For the text-containing cell, return its midpoint in [X, Y] coordinate format. 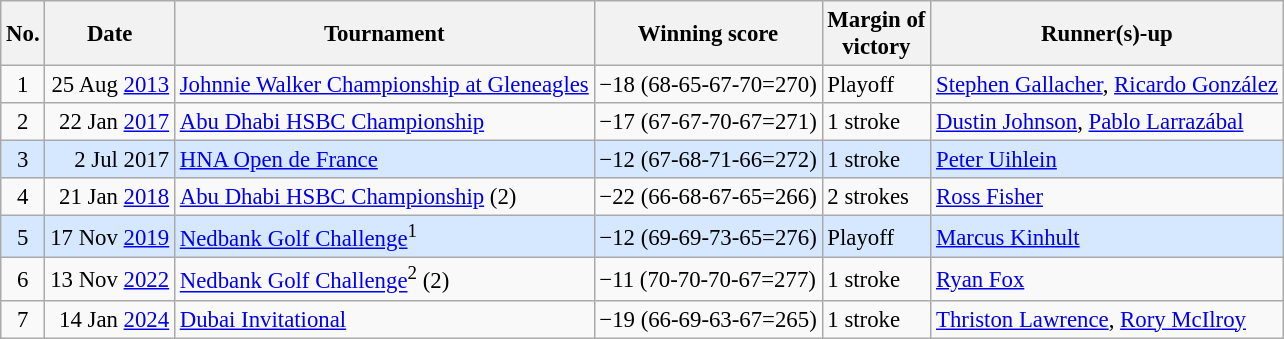
22 Jan 2017 [110, 122]
1 [23, 85]
Margin ofvictory [876, 34]
2 Jul 2017 [110, 160]
Ryan Fox [1108, 279]
7 [23, 319]
−11 (70-70-70-67=277) [708, 279]
Tournament [384, 34]
Stephen Gallacher, Ricardo González [1108, 85]
Dustin Johnson, Pablo Larrazábal [1108, 122]
Runner(s)-up [1108, 34]
2 strokes [876, 197]
−12 (69-69-73-65=276) [708, 237]
−12 (67-68-71-66=272) [708, 160]
Johnnie Walker Championship at Gleneagles [384, 85]
Nedbank Golf Challenge1 [384, 237]
Ross Fisher [1108, 197]
25 Aug 2013 [110, 85]
Dubai Invitational [384, 319]
13 Nov 2022 [110, 279]
Thriston Lawrence, Rory McIlroy [1108, 319]
Peter Uihlein [1108, 160]
−17 (67-67-70-67=271) [708, 122]
−22 (66-68-67-65=266) [708, 197]
17 Nov 2019 [110, 237]
4 [23, 197]
5 [23, 237]
3 [23, 160]
14 Jan 2024 [110, 319]
Abu Dhabi HSBC Championship [384, 122]
Nedbank Golf Challenge2 (2) [384, 279]
No. [23, 34]
2 [23, 122]
HNA Open de France [384, 160]
Winning score [708, 34]
21 Jan 2018 [110, 197]
−18 (68-65-67-70=270) [708, 85]
Date [110, 34]
Abu Dhabi HSBC Championship (2) [384, 197]
Marcus Kinhult [1108, 237]
6 [23, 279]
−19 (66-69-63-67=265) [708, 319]
